Pinpoint the cell where the given text exists, returning its [x, y] midpoint coordinate. 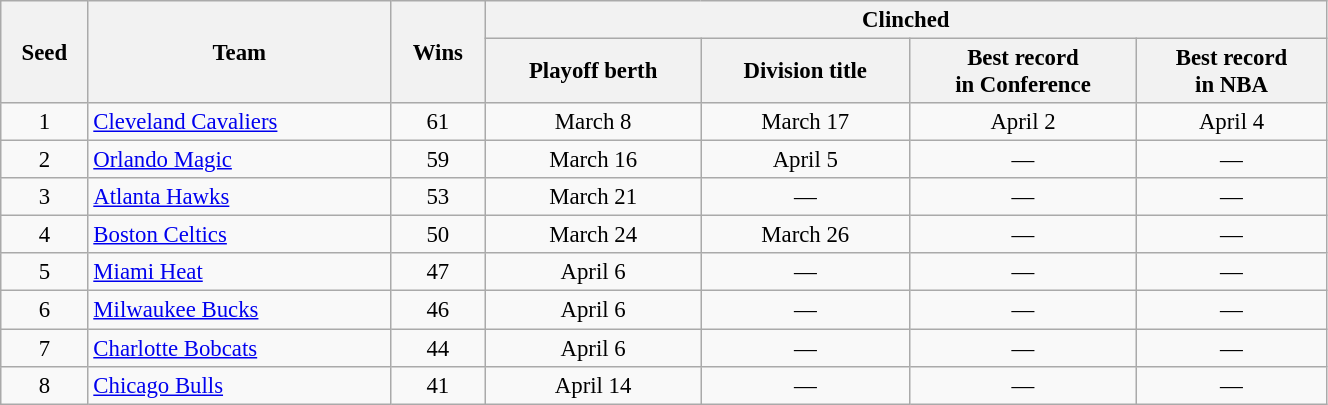
2 [44, 160]
Wins [438, 52]
47 [438, 273]
Cleveland Cavaliers [240, 122]
1 [44, 122]
3 [44, 197]
March 21 [593, 197]
March 8 [593, 122]
61 [438, 122]
Milwaukee Bucks [240, 310]
March 24 [593, 235]
April 5 [805, 160]
Orlando Magic [240, 160]
7 [44, 348]
April 14 [593, 385]
6 [44, 310]
Atlanta Hawks [240, 197]
Charlotte Bobcats [240, 348]
5 [44, 273]
March 26 [805, 235]
April 4 [1232, 122]
Team [240, 52]
March 17 [805, 122]
Seed [44, 52]
53 [438, 197]
Chicago Bulls [240, 385]
Playoff berth [593, 72]
46 [438, 310]
Division title [805, 72]
41 [438, 385]
Best record in NBA [1232, 72]
4 [44, 235]
April 2 [1022, 122]
Clinched [906, 20]
March 16 [593, 160]
59 [438, 160]
Boston Celtics [240, 235]
Miami Heat [240, 273]
50 [438, 235]
Best record in Conference [1022, 72]
44 [438, 348]
8 [44, 385]
